Search for the cell housing the specified text and yield its [X, Y] center coordinate. 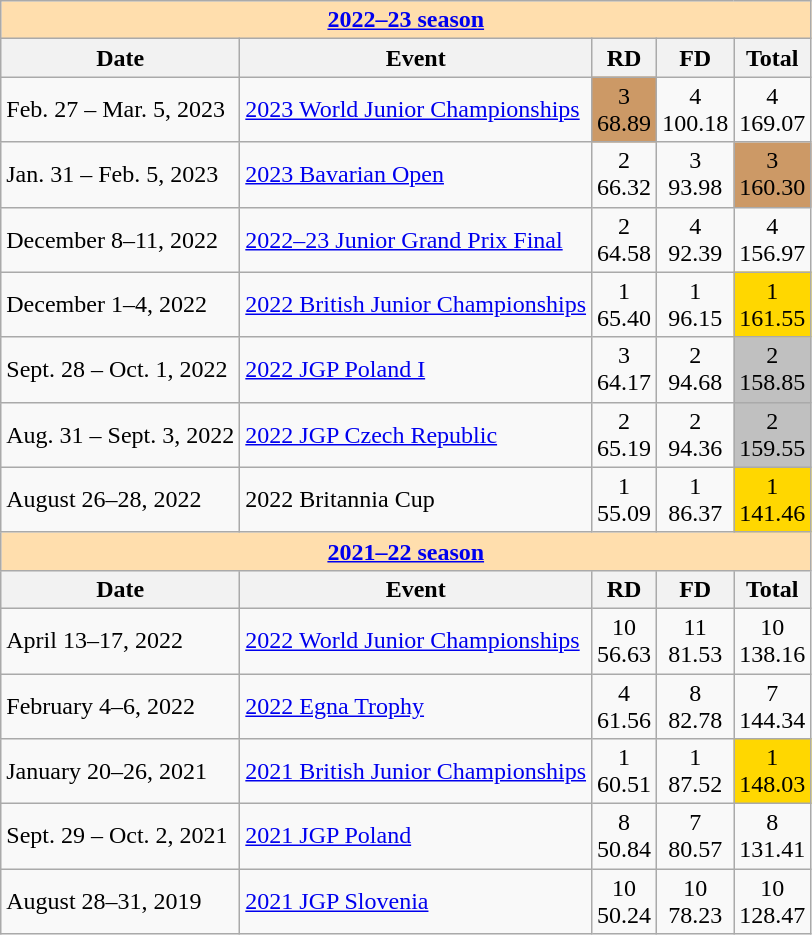
10 128.47 [772, 902]
2023 World Junior Championships [416, 110]
4 100.18 [696, 110]
2 158.85 [772, 370]
3 64.17 [624, 370]
2022 British Junior Championships [416, 304]
1 161.55 [772, 304]
4 92.39 [696, 240]
2022 Egna Trophy [416, 706]
4 156.97 [772, 240]
2022 JGP Czech Republic [416, 434]
2022 Britannia Cup [416, 500]
2023 Bavarian Open [416, 174]
8 82.78 [696, 706]
2022–23 Junior Grand Prix Final [416, 240]
10 78.23 [696, 902]
10 138.16 [772, 640]
2022 JGP Poland I [416, 370]
1 86.37 [696, 500]
1 65.40 [624, 304]
1 96.15 [696, 304]
4 169.07 [772, 110]
2021–22 season [406, 551]
2021 JGP Slovenia [416, 902]
1 141.46 [772, 500]
3 68.89 [624, 110]
February 4–6, 2022 [120, 706]
7 80.57 [696, 836]
January 20–26, 2021 [120, 772]
1 148.03 [772, 772]
2 94.68 [696, 370]
2 64.58 [624, 240]
10 50.24 [624, 902]
2 65.19 [624, 434]
December 1–4, 2022 [120, 304]
2 94.36 [696, 434]
August 28–31, 2019 [120, 902]
2 66.32 [624, 174]
2021 British Junior Championships [416, 772]
Jan. 31 – Feb. 5, 2023 [120, 174]
Sept. 29 – Oct. 2, 2021 [120, 836]
2022–23 season [406, 20]
Sept. 28 – Oct. 1, 2022 [120, 370]
2022 World Junior Championships [416, 640]
4 61.56 [624, 706]
1 55.09 [624, 500]
3 93.98 [696, 174]
2021 JGP Poland [416, 836]
8 131.41 [772, 836]
Aug. 31 – Sept. 3, 2022 [120, 434]
December 8–11, 2022 [120, 240]
2 159.55 [772, 434]
August 26–28, 2022 [120, 500]
3 160.30 [772, 174]
Feb. 27 – Mar. 5, 2023 [120, 110]
7 144.34 [772, 706]
April 13–17, 2022 [120, 640]
11 81.53 [696, 640]
1 60.51 [624, 772]
1 87.52 [696, 772]
8 50.84 [624, 836]
10 56.63 [624, 640]
